Return the (x, y) coordinate for the center point of the cell that contains the specified text.  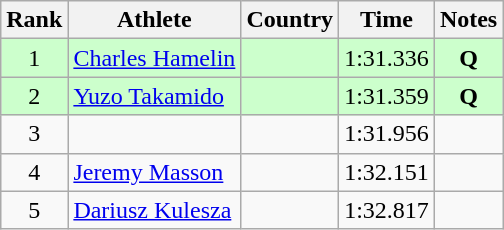
1:32.817 (387, 210)
1:31.336 (387, 58)
Dariusz Kulesza (154, 210)
Country (290, 20)
Athlete (154, 20)
2 (34, 96)
5 (34, 210)
4 (34, 172)
Jeremy Masson (154, 172)
1 (34, 58)
Notes (468, 20)
1:31.359 (387, 96)
1:32.151 (387, 172)
3 (34, 134)
1:31.956 (387, 134)
Charles Hamelin (154, 58)
Rank (34, 20)
Time (387, 20)
Yuzo Takamido (154, 96)
